Locate the cell with the specified text and output its [x, y] center coordinate. 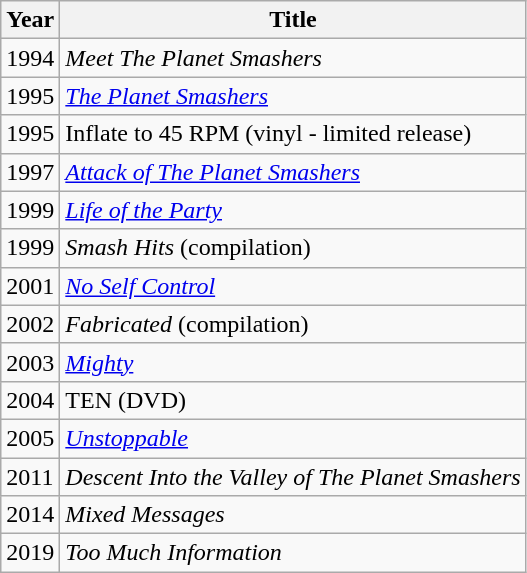
2002 [30, 324]
Mixed Messages [293, 515]
2001 [30, 286]
2019 [30, 553]
2005 [30, 438]
Fabricated (compilation) [293, 324]
Meet The Planet Smashers [293, 58]
Attack of The Planet Smashers [293, 172]
Unstoppable [293, 438]
2003 [30, 362]
Too Much Information [293, 553]
2004 [30, 400]
2014 [30, 515]
Inflate to 45 RPM (vinyl - limited release) [293, 134]
Title [293, 20]
The Planet Smashers [293, 96]
Smash Hits (compilation) [293, 248]
No Self Control [293, 286]
Year [30, 20]
1997 [30, 172]
Mighty [293, 362]
Life of the Party [293, 210]
TEN (DVD) [293, 400]
2011 [30, 477]
Descent Into the Valley of The Planet Smashers [293, 477]
1994 [30, 58]
